Locate the cell with the specified text and output its [X, Y] center coordinate. 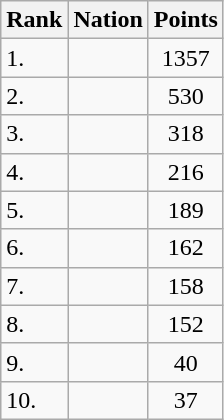
6. [34, 248]
158 [186, 286]
4. [34, 172]
152 [186, 324]
5. [34, 210]
7. [34, 286]
37 [186, 400]
216 [186, 172]
Rank [34, 20]
1357 [186, 58]
162 [186, 248]
2. [34, 96]
10. [34, 400]
8. [34, 324]
Points [186, 20]
530 [186, 96]
Nation [108, 20]
9. [34, 362]
40 [186, 362]
189 [186, 210]
3. [34, 134]
318 [186, 134]
1. [34, 58]
